For the text-containing cell, return its midpoint in [X, Y] coordinate format. 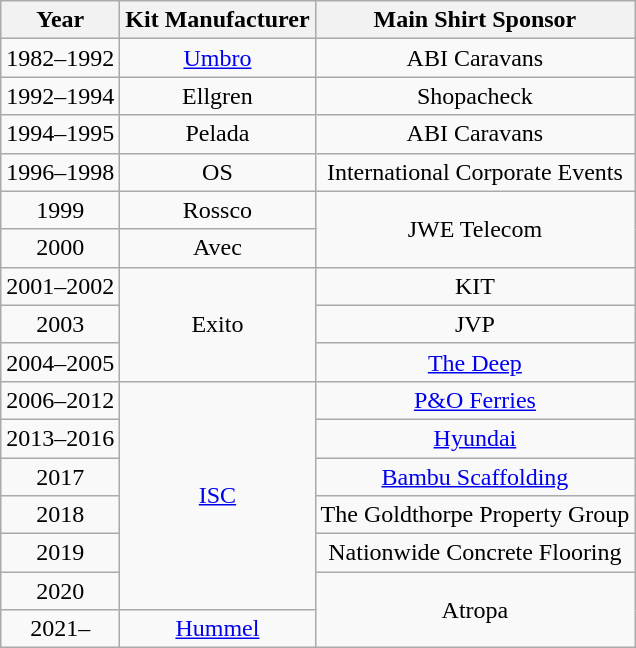
OS [218, 172]
Year [60, 20]
Avec [218, 248]
Hummel [218, 629]
Kit Manufacturer [218, 20]
Atropa [475, 610]
1999 [60, 210]
1994–1995 [60, 134]
2001–2002 [60, 286]
Ellgren [218, 96]
2019 [60, 553]
P&O Ferries [475, 400]
JVP [475, 324]
2004–2005 [60, 362]
1982–1992 [60, 58]
KIT [475, 286]
Hyundai [475, 438]
Exito [218, 324]
1992–1994 [60, 96]
2017 [60, 477]
International Corporate Events [475, 172]
2013–2016 [60, 438]
2003 [60, 324]
Umbro [218, 58]
Nationwide Concrete Flooring [475, 553]
The Deep [475, 362]
Pelada [218, 134]
2000 [60, 248]
1996–1998 [60, 172]
Shopacheck [475, 96]
The Goldthorpe Property Group [475, 515]
2018 [60, 515]
2021– [60, 629]
Bambu Scaffolding [475, 477]
JWE Telecom [475, 229]
2006–2012 [60, 400]
ISC [218, 495]
2020 [60, 591]
Rossco [218, 210]
Main Shirt Sponsor [475, 20]
